Find where the given text appears and provide that cell's center as [X, Y] coordinate. 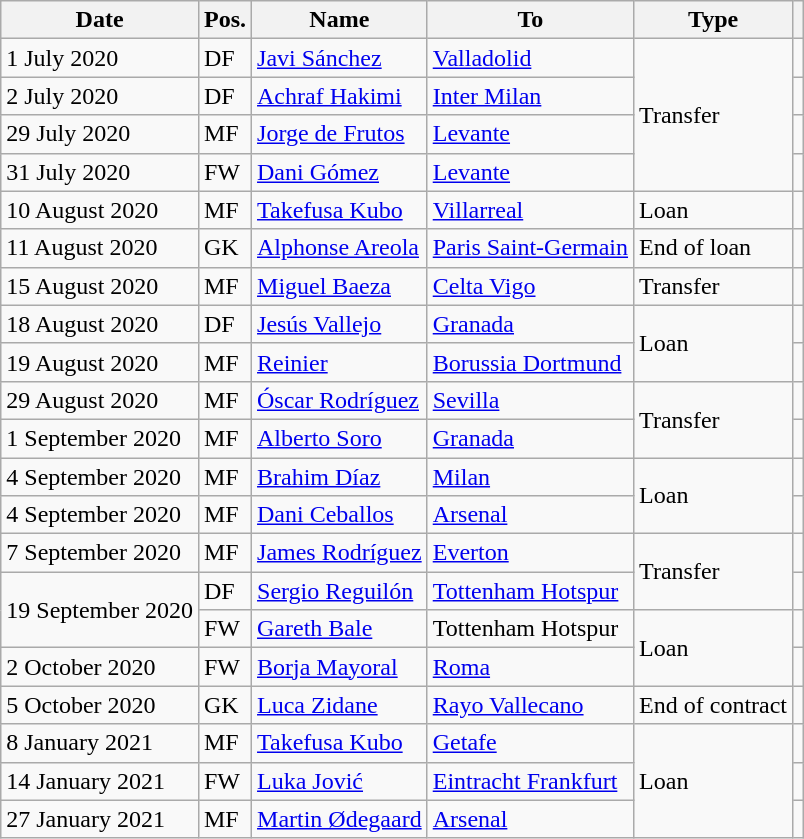
Paris Saint-Germain [530, 248]
Gareth Bale [340, 629]
Inter Milan [530, 96]
2 October 2020 [100, 667]
Luca Zidane [340, 705]
Miguel Baeza [340, 286]
19 September 2020 [100, 610]
Roma [530, 667]
29 July 2020 [100, 134]
Pos. [224, 20]
29 August 2020 [100, 400]
Name [340, 20]
Achraf Hakimi [340, 96]
James Rodríguez [340, 553]
19 August 2020 [100, 362]
Type [714, 20]
Óscar Rodríguez [340, 400]
31 July 2020 [100, 172]
Getafe [530, 743]
Borussia Dortmund [530, 362]
Jorge de Frutos [340, 134]
8 January 2021 [100, 743]
Alphonse Areola [340, 248]
Reinier [340, 362]
End of contract [714, 705]
11 August 2020 [100, 248]
7 September 2020 [100, 553]
Sevilla [530, 400]
Rayo Vallecano [530, 705]
10 August 2020 [100, 210]
Alberto Soro [340, 438]
Martin Ødegaard [340, 819]
Dani Ceballos [340, 515]
Date [100, 20]
2 July 2020 [100, 96]
15 August 2020 [100, 286]
5 October 2020 [100, 705]
Milan [530, 477]
Dani Gómez [340, 172]
Luka Jović [340, 781]
27 January 2021 [100, 819]
Valladolid [530, 58]
18 August 2020 [100, 324]
Javi Sánchez [340, 58]
Jesús Vallejo [340, 324]
Celta Vigo [530, 286]
1 September 2020 [100, 438]
1 July 2020 [100, 58]
Sergio Reguilón [340, 591]
Borja Mayoral [340, 667]
14 January 2021 [100, 781]
Eintracht Frankfurt [530, 781]
To [530, 20]
Villarreal [530, 210]
Brahim Díaz [340, 477]
End of loan [714, 248]
Everton [530, 553]
